Identify which cell holds the provided text, then report its [X, Y] central coordinate. 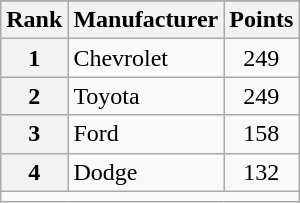
4 [34, 172]
Dodge [146, 172]
Rank [34, 20]
Manufacturer [146, 20]
Points [262, 20]
132 [262, 172]
2 [34, 96]
1 [34, 58]
Toyota [146, 96]
Chevrolet [146, 58]
158 [262, 134]
Ford [146, 134]
3 [34, 134]
